Find where the given text appears and provide that cell's center as (x, y) coordinate. 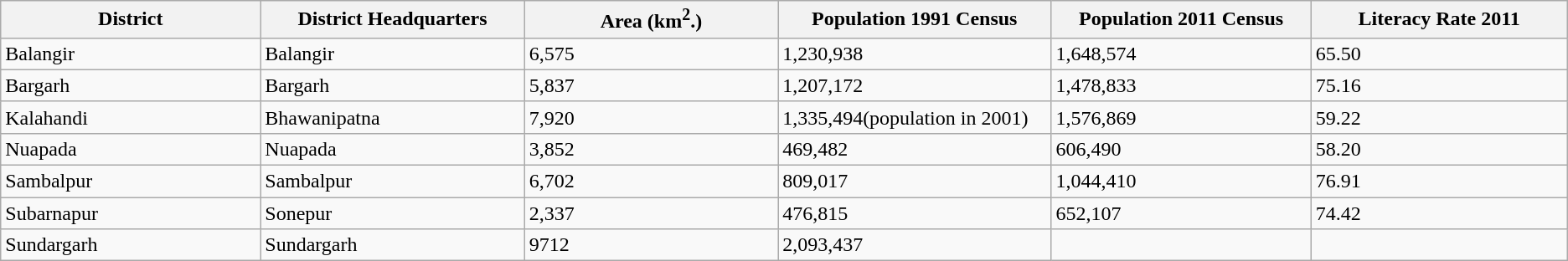
Literacy Rate 2011 (1439, 20)
1,576,869 (1181, 117)
2,093,437 (915, 245)
809,017 (915, 182)
469,482 (915, 149)
75.16 (1439, 85)
65.50 (1439, 54)
7,920 (651, 117)
1,044,410 (1181, 182)
2,337 (651, 213)
5,837 (651, 85)
6,702 (651, 182)
1,478,833 (1181, 85)
3,852 (651, 149)
606,490 (1181, 149)
652,107 (1181, 213)
58.20 (1439, 149)
Population 2011 Census (1181, 20)
1,230,938 (915, 54)
59.22 (1439, 117)
476,815 (915, 213)
9712 (651, 245)
1,207,172 (915, 85)
6,575 (651, 54)
Bhawanipatna (392, 117)
74.42 (1439, 213)
District Headquarters (392, 20)
Area (km2.) (651, 20)
1,648,574 (1181, 54)
1,335,494(population in 2001) (915, 117)
Sonepur (392, 213)
Kalahandi (131, 117)
76.91 (1439, 182)
Population 1991 Census (915, 20)
District (131, 20)
Subarnapur (131, 213)
